Scan for the cell matching the given text and deliver its (X, Y) coordinate at center. 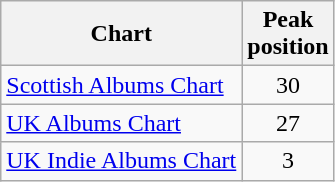
UK Indie Albums Chart (122, 161)
Peak position (288, 34)
30 (288, 85)
Chart (122, 34)
Scottish Albums Chart (122, 85)
27 (288, 123)
3 (288, 161)
UK Albums Chart (122, 123)
